Return [x, y] of the center of cell containing provided text 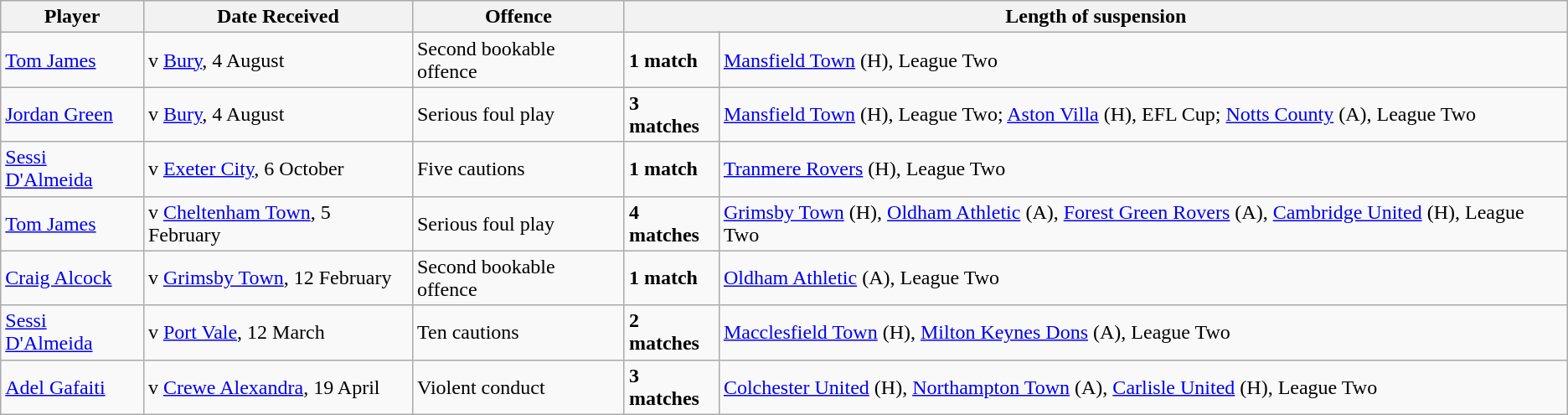
Mansfield Town (H), League Two; Aston Villa (H), EFL Cup; Notts County (A), League Two [1142, 114]
Craig Alcock [72, 278]
v Exeter City, 6 October [278, 169]
Offence [518, 17]
v Cheltenham Town, 5 February [278, 223]
Length of suspension [1096, 17]
Ten cautions [518, 332]
Jordan Green [72, 114]
2 matches [672, 332]
Five cautions [518, 169]
Colchester United (H), Northampton Town (A), Carlisle United (H), League Two [1142, 387]
v Port Vale, 12 March [278, 332]
Macclesfield Town (H), Milton Keynes Dons (A), League Two [1142, 332]
v Crewe Alexandra, 19 April [278, 387]
Mansfield Town (H), League Two [1142, 60]
4 matches [672, 223]
Violent conduct [518, 387]
Adel Gafaiti [72, 387]
Grimsby Town (H), Oldham Athletic (A), Forest Green Rovers (A), Cambridge United (H), League Two [1142, 223]
v Grimsby Town, 12 February [278, 278]
Oldham Athletic (A), League Two [1142, 278]
Player [72, 17]
Date Received [278, 17]
Tranmere Rovers (H), League Two [1142, 169]
